Output the (X, Y) coordinate of the center of the cell containing the given text.  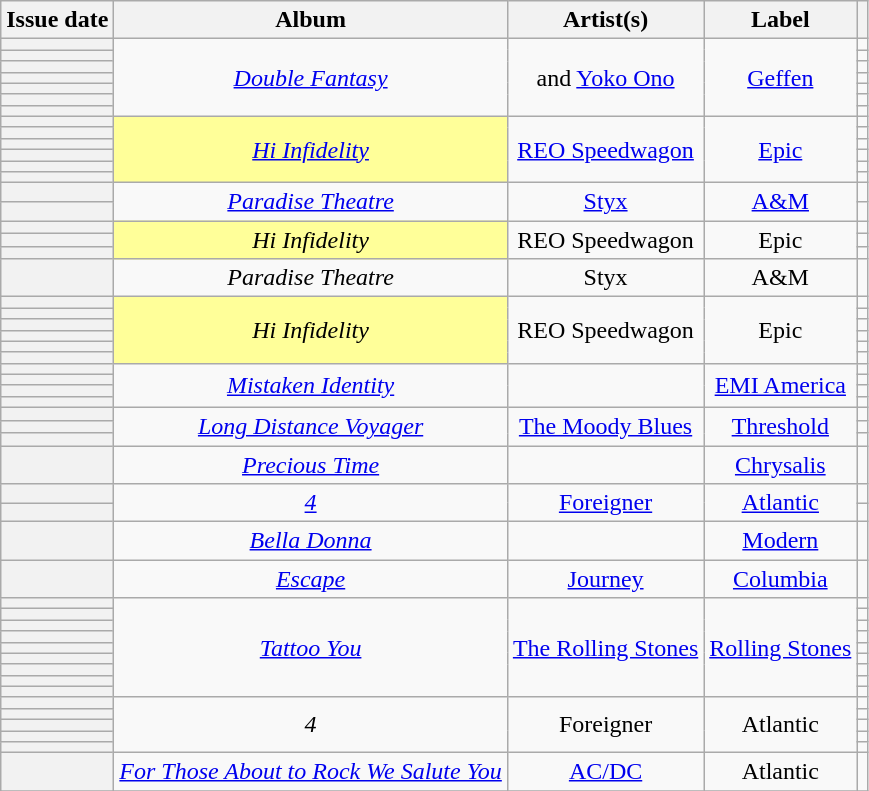
Tattoo You (311, 648)
Album (311, 20)
Escape (311, 579)
Threshold (780, 426)
Journey (605, 579)
Label (780, 20)
Geffen (780, 78)
Long Distance Voyager (311, 426)
Issue date (58, 20)
Bella Donna (311, 541)
Chrysalis (780, 465)
For Those About to Rock We Salute You (311, 772)
EMI America (780, 385)
The Rolling Stones (605, 648)
Mistaken Identity (311, 385)
Modern (780, 541)
Columbia (780, 579)
AC/DC (605, 772)
Rolling Stones (780, 648)
Artist(s) (605, 20)
and Yoko Ono (605, 78)
Double Fantasy (311, 78)
Precious Time (311, 465)
The Moody Blues (605, 426)
